Extract the [x, y] coordinate from the center of the cell holding the provided text.  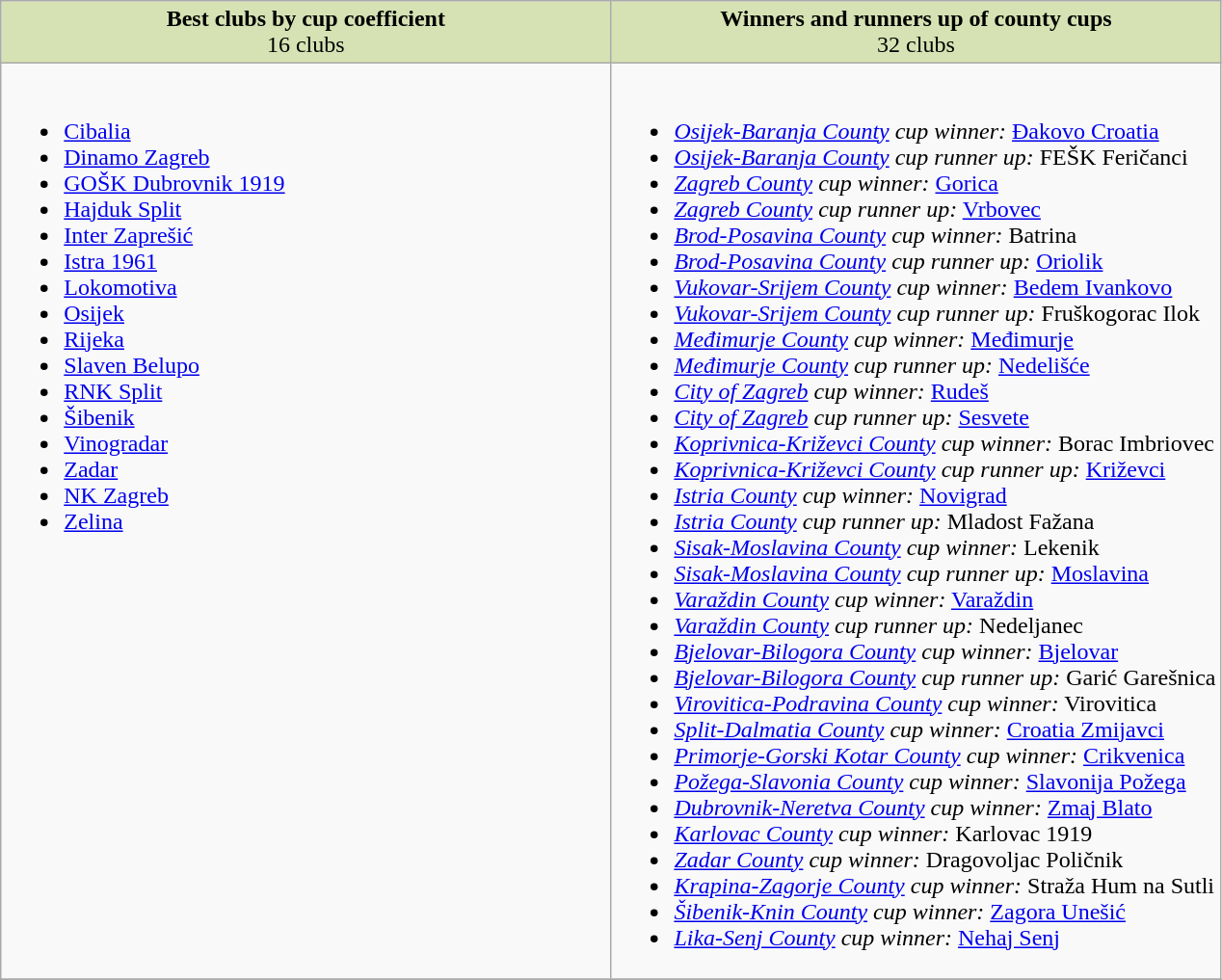
Best clubs by cup coefficient16 clubs [306, 33]
Winners and runners up of county cups32 clubs [916, 33]
